Scan for the cell matching the given text and deliver its [x, y] coordinate at center. 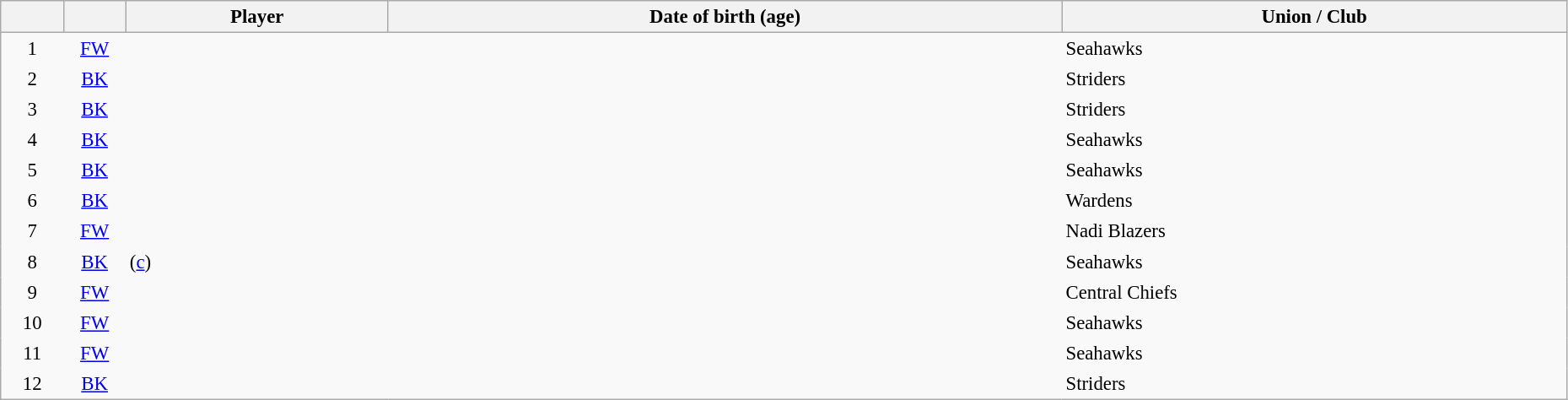
5 [32, 170]
Wardens [1314, 201]
Player [256, 17]
12 [32, 383]
4 [32, 140]
Union / Club [1314, 17]
6 [32, 201]
8 [32, 262]
Central Chiefs [1314, 292]
7 [32, 231]
(c) [256, 262]
1 [32, 49]
3 [32, 109]
10 [32, 322]
Nadi Blazers [1314, 231]
2 [32, 78]
11 [32, 353]
Date of birth (age) [725, 17]
9 [32, 292]
